Locate the cell with the specified text and output its (X, Y) center coordinate. 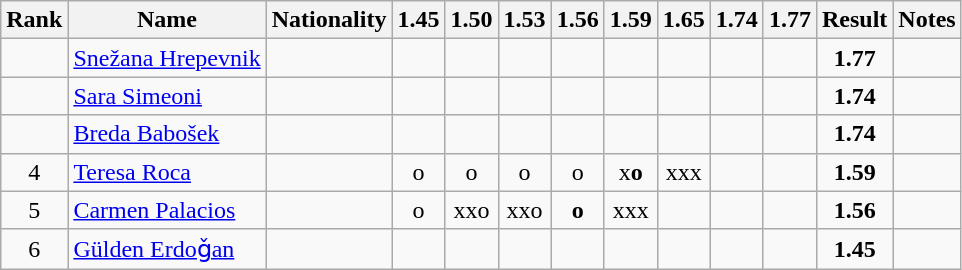
xo (630, 172)
Name (167, 20)
Result (854, 20)
Rank (34, 20)
4 (34, 172)
1.53 (524, 20)
Nationality (329, 20)
5 (34, 210)
1.65 (684, 20)
Teresa Roca (167, 172)
Gülden Erdoǧan (167, 249)
1.50 (472, 20)
Sara Simeoni (167, 96)
Snežana Hrepevnik (167, 58)
6 (34, 249)
Carmen Palacios (167, 210)
Notes (927, 20)
Breda Babošek (167, 134)
